Return (X, Y) of the center of cell containing provided text 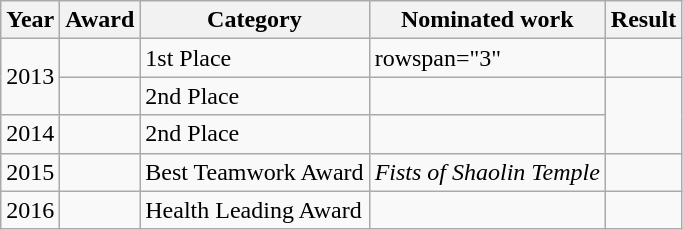
2014 (30, 134)
Fists of Shaolin Temple (487, 172)
rowspan="3" (487, 58)
2016 (30, 210)
Year (30, 20)
Health Leading Award (254, 210)
Award (100, 20)
Category (254, 20)
Best Teamwork Award (254, 172)
Result (643, 20)
2015 (30, 172)
Nominated work (487, 20)
2013 (30, 77)
1st Place (254, 58)
